Search for the cell housing the specified text and yield its (x, y) center coordinate. 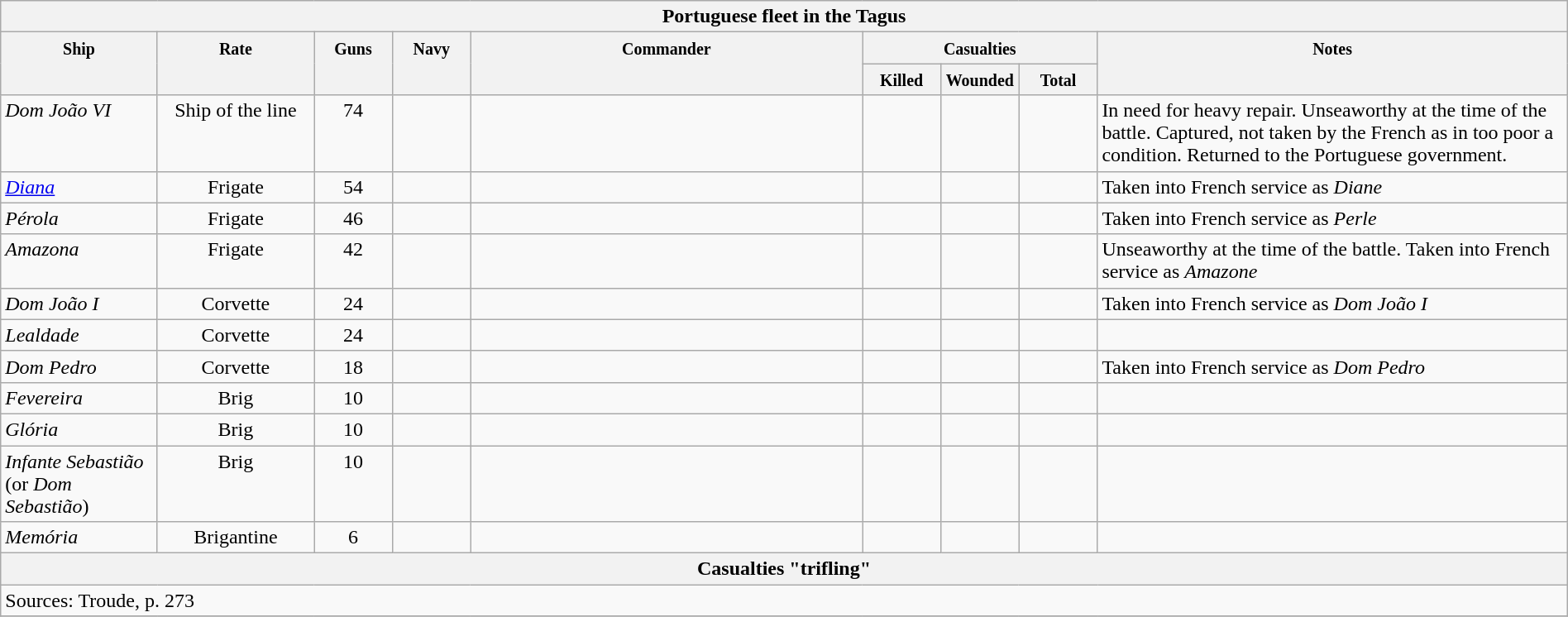
Memória (79, 538)
Ship of the line (235, 133)
Pérola (79, 218)
18 (354, 366)
Wounded (979, 79)
Portuguese fleet in the Tagus (784, 17)
74 (354, 133)
Amazona (79, 261)
Diana (79, 187)
Killed (901, 79)
Glória (79, 429)
Dom Pedro (79, 366)
Dom João VI (79, 133)
Total (1059, 79)
Ship (79, 64)
Taken into French service as Dom João I (1332, 304)
Casualties (980, 48)
Navy (432, 64)
Casualties "trifling" (784, 569)
Taken into French service as Dom Pedro (1332, 366)
Rate (235, 64)
Notes (1332, 64)
Infante Sebastião (or Dom Sebastião) (79, 483)
Sources: Troude, p. 273 (784, 600)
Guns (354, 64)
42 (354, 261)
Taken into French service as Diane (1332, 187)
Commander (667, 64)
Dom João I (79, 304)
Lealdade (79, 335)
54 (354, 187)
46 (354, 218)
6 (354, 538)
Taken into French service as Perle (1332, 218)
Unseaworthy at the time of the battle. Taken into French service as Amazone (1332, 261)
Brigantine (235, 538)
Fevereira (79, 398)
